Identify which cell holds the provided text, then report its [X, Y] central coordinate. 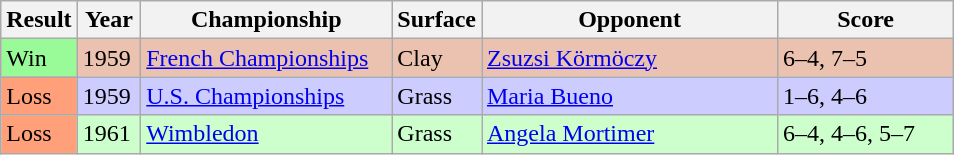
Score [866, 20]
Year [109, 20]
French Championships [266, 58]
Zsuzsi Körmöczy [630, 58]
U.S. Championships [266, 96]
Opponent [630, 20]
Clay [437, 58]
Surface [437, 20]
Win [39, 58]
Wimbledon [266, 134]
Championship [266, 20]
Angela Mortimer [630, 134]
1961 [109, 134]
Result [39, 20]
6–4, 7–5 [866, 58]
Maria Bueno [630, 96]
1–6, 4–6 [866, 96]
6–4, 4–6, 5–7 [866, 134]
